From the cell containing the given text, extract its center point as (x, y) coordinate. 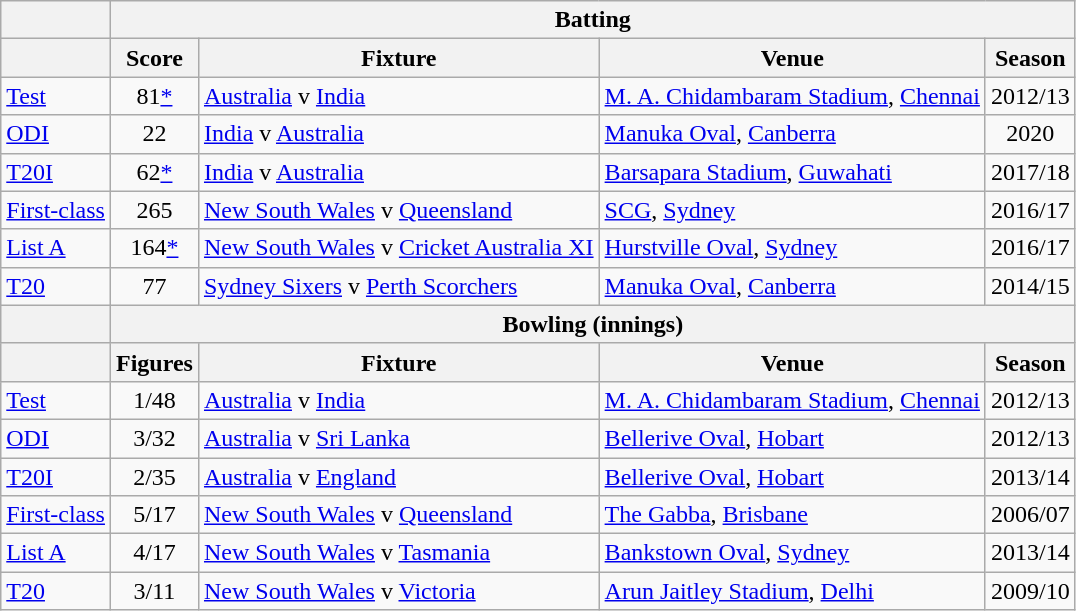
1/48 (154, 400)
Bankstown Oval, Sydney (792, 553)
77 (154, 286)
3/32 (154, 438)
Barsapara Stadium, Guwahati (792, 172)
2020 (1030, 134)
Sydney Sixers v Perth Scorchers (398, 286)
New South Wales v Tasmania (398, 553)
22 (154, 134)
2009/10 (1030, 591)
The Gabba, Brisbane (792, 515)
164* (154, 248)
Hurstville Oval, Sydney (792, 248)
New South Wales v Victoria (398, 591)
Batting (592, 20)
62* (154, 172)
Australia v England (398, 477)
81* (154, 96)
265 (154, 210)
2014/15 (1030, 286)
2/35 (154, 477)
New South Wales v Cricket Australia XI (398, 248)
5/17 (154, 515)
Score (154, 58)
4/17 (154, 553)
Bowling (innings) (592, 324)
2017/18 (1030, 172)
2006/07 (1030, 515)
Australia v Sri Lanka (398, 438)
Arun Jaitley Stadium, Delhi (792, 591)
Figures (154, 362)
SCG, Sydney (792, 210)
3/11 (154, 591)
